Pinpoint the cell where the given text exists, returning its [x, y] midpoint coordinate. 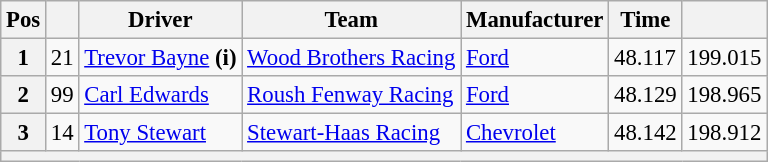
48.142 [646, 133]
Manufacturer [535, 20]
Trevor Bayne (i) [160, 58]
Chevrolet [535, 133]
2 [24, 95]
48.129 [646, 95]
3 [24, 133]
Pos [24, 20]
Carl Edwards [160, 95]
199.015 [724, 58]
1 [24, 58]
21 [62, 58]
Driver [160, 20]
198.965 [724, 95]
Team [352, 20]
Wood Brothers Racing [352, 58]
Roush Fenway Racing [352, 95]
Time [646, 20]
99 [62, 95]
48.117 [646, 58]
Tony Stewart [160, 133]
Stewart-Haas Racing [352, 133]
198.912 [724, 133]
14 [62, 133]
